From the cell containing the given text, extract its center point as (x, y) coordinate. 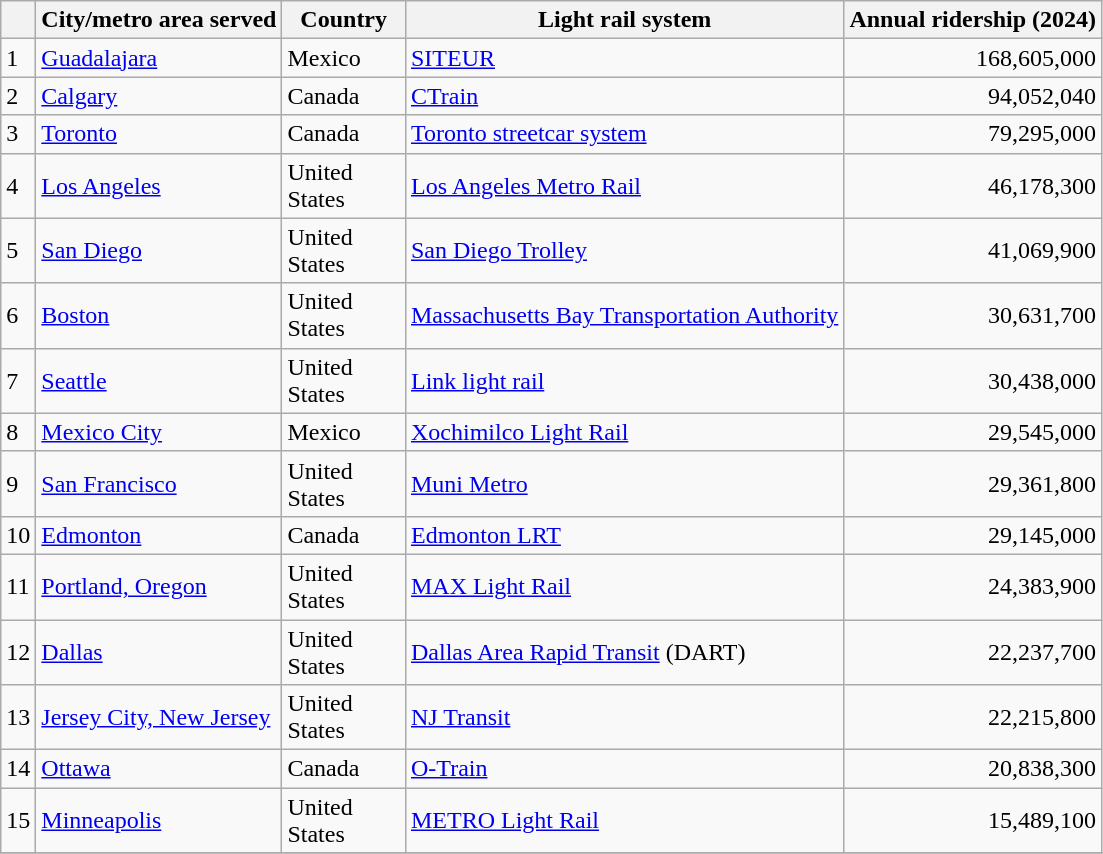
30,438,000 (973, 380)
Minneapolis (159, 820)
O-Train (624, 769)
Annual ridership (2024) (973, 20)
29,361,800 (973, 484)
9 (18, 484)
79,295,000 (973, 134)
Mexico City (159, 432)
Muni Metro (624, 484)
29,145,000 (973, 535)
Calgary (159, 96)
Ottawa (159, 769)
4 (18, 186)
Massachusetts Bay Transportation Authority (624, 316)
15,489,100 (973, 820)
MAX Light Rail (624, 586)
13 (18, 718)
NJ Transit (624, 718)
Xochimilco Light Rail (624, 432)
Jersey City, New Jersey (159, 718)
41,069,900 (973, 250)
3 (18, 134)
Light rail system (624, 20)
11 (18, 586)
Country (344, 20)
7 (18, 380)
Portland, Oregon (159, 586)
6 (18, 316)
Boston (159, 316)
46,178,300 (973, 186)
29,545,000 (973, 432)
San Diego Trolley (624, 250)
Los Angeles (159, 186)
METRO Light Rail (624, 820)
Dallas Area Rapid Transit (DART) (624, 652)
8 (18, 432)
168,605,000 (973, 58)
Toronto streetcar system (624, 134)
20,838,300 (973, 769)
SITEUR (624, 58)
Edmonton LRT (624, 535)
San Francisco (159, 484)
CTrain (624, 96)
24,383,900 (973, 586)
30,631,700 (973, 316)
Toronto (159, 134)
5 (18, 250)
Seattle (159, 380)
14 (18, 769)
15 (18, 820)
12 (18, 652)
1 (18, 58)
22,215,800 (973, 718)
10 (18, 535)
San Diego (159, 250)
22,237,700 (973, 652)
94,052,040 (973, 96)
Link light rail (624, 380)
Guadalajara (159, 58)
Edmonton (159, 535)
Dallas (159, 652)
Los Angeles Metro Rail (624, 186)
2 (18, 96)
City/metro area served (159, 20)
